Return the (x, y) coordinate for the center point of the cell that contains the specified text.  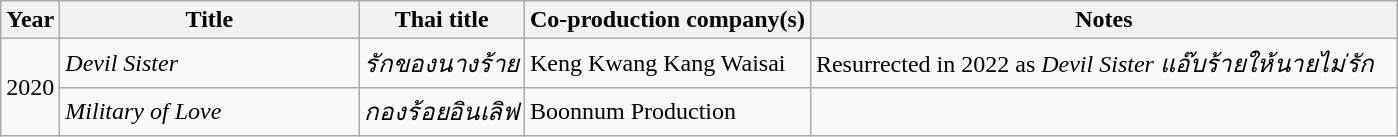
Devil Sister (210, 64)
Military of Love (210, 112)
Notes (1104, 20)
Resurrected in 2022 as Devil Sister แอ๊บร้ายให้นายไม่รัก (1104, 64)
Title (210, 20)
กองร้อยอินเลิฟ (442, 112)
Boonnum Production (667, 112)
Year (30, 20)
Keng Kwang Kang Waisai (667, 64)
รักของนางร้าย (442, 64)
2020 (30, 88)
Co-production company(s) (667, 20)
Thai title (442, 20)
